Provide the (x, y) coordinate of the cell's center where the given text is located.  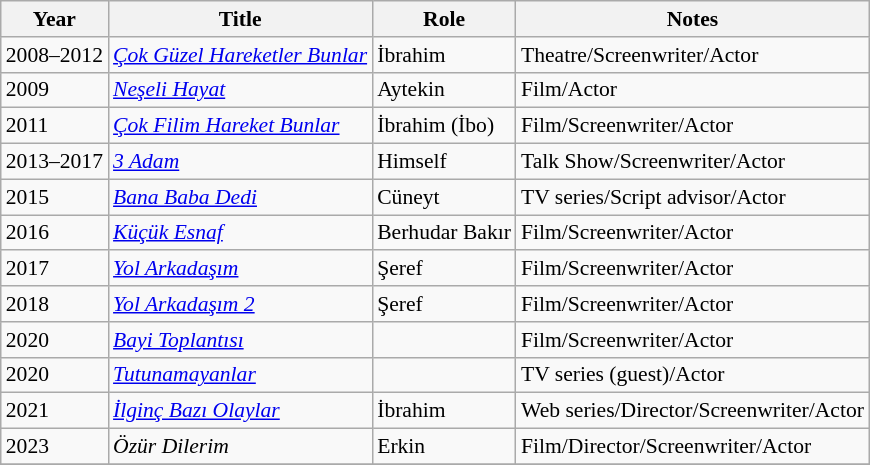
Bana Baba Dedi (240, 197)
Role (444, 19)
Neşeli Hayat (240, 90)
Cüneyt (444, 197)
Aytekin (444, 90)
Notes (692, 19)
İbrahim (İbo) (444, 126)
2017 (54, 269)
Film/Director/Screenwriter/Actor (692, 447)
Himself (444, 162)
Tutunamayanlar (240, 375)
Küçük Esnaf (240, 233)
TV series/Script advisor/Actor (692, 197)
Yol Arkadaşım 2 (240, 304)
2018 (54, 304)
Film/Actor (692, 90)
3 Adam (240, 162)
2013–2017 (54, 162)
Özür Dilerim (240, 447)
2015 (54, 197)
2008–2012 (54, 55)
İlginç Bazı Olaylar (240, 411)
2009 (54, 90)
Çok Güzel Hareketler Bunlar (240, 55)
2016 (54, 233)
Bayi Toplantısı (240, 340)
Yol Arkadaşım (240, 269)
Year (54, 19)
Berhudar Bakır (444, 233)
Title (240, 19)
2021 (54, 411)
Theatre/Screenwriter/Actor (692, 55)
Çok Filim Hareket Bunlar (240, 126)
TV series (guest)/Actor (692, 375)
Erkin (444, 447)
2023 (54, 447)
2011 (54, 126)
Talk Show/Screenwriter/Actor (692, 162)
Web series/Director/Screenwriter/Actor (692, 411)
